Extract the [x, y] coordinate from the center of the cell holding the provided text.  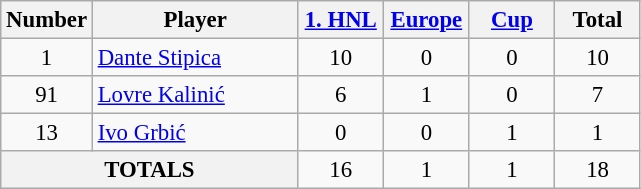
13 [47, 133]
18 [598, 170]
6 [341, 95]
TOTALS [150, 170]
Player [195, 20]
Total [598, 20]
1. HNL [341, 20]
Ivo Grbić [195, 133]
Lovre Kalinić [195, 95]
Cup [512, 20]
7 [598, 95]
Europe [427, 20]
16 [341, 170]
91 [47, 95]
Dante Stipica [195, 58]
Number [47, 20]
